Locate the cell with the specified text and output its (X, Y) center coordinate. 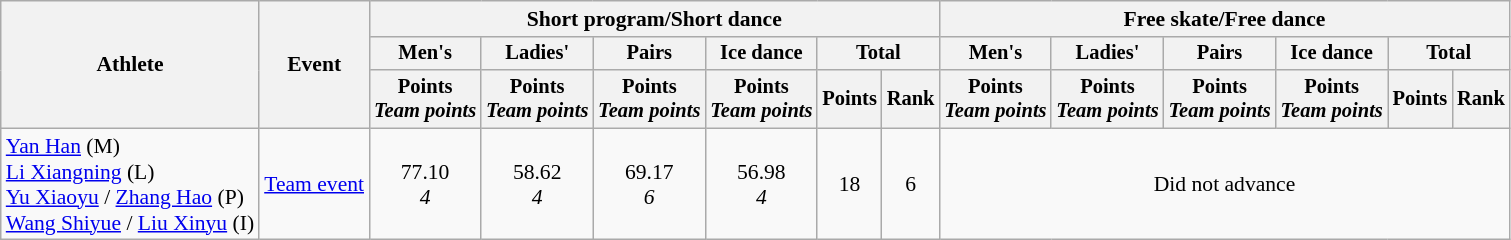
Free skate/Free dance (1224, 19)
Yan Han (M) Li Xiangning (L) Yu Xiaoyu / Zhang Hao (P) Wang Shiyue / Liu Xinyu (I) (130, 184)
18 (849, 184)
Did not advance (1224, 184)
6 (911, 184)
Short program/Short dance (654, 19)
58.62 4 (537, 184)
Athlete (130, 64)
77.10 4 (425, 184)
Team event (314, 184)
56.98 4 (761, 184)
69.17 6 (649, 184)
Event (314, 64)
